Find where the given text appears and provide that cell's center as [x, y] coordinate. 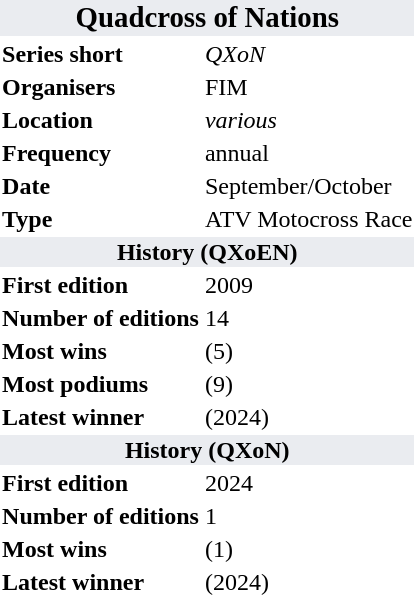
History (QXoEN) [208, 252]
Location [101, 120]
various [308, 120]
(1) [308, 549]
Organisers [101, 87]
Type [101, 219]
Frequency [101, 153]
annual [308, 153]
1 [308, 516]
Date [101, 186]
Series short [101, 54]
Quadcross of Nations [208, 18]
QXoN [308, 54]
(5) [308, 351]
Latest winner [101, 417]
2009 [308, 285]
14 [308, 318]
(9) [308, 384]
(2024) [308, 417]
ATV Motocross Race [308, 219]
History (QXoN) [208, 450]
FIM [308, 87]
2024 [308, 483]
Most podiums [101, 384]
September/October [308, 186]
